Search for the cell housing the specified text and yield its [X, Y] center coordinate. 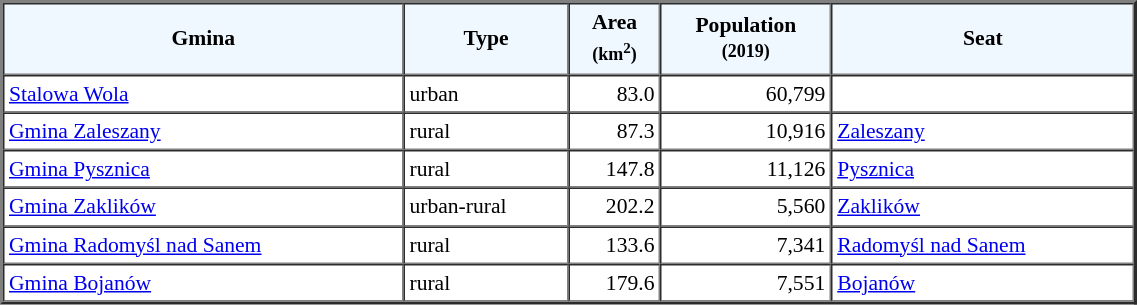
202.2 [615, 207]
179.6 [615, 283]
urban-rural [486, 207]
60,799 [746, 93]
83.0 [615, 93]
87.3 [615, 131]
5,560 [746, 207]
urban [486, 93]
Population(2019) [746, 38]
7,341 [746, 245]
Bojanów [982, 283]
Zaleszany [982, 131]
10,916 [746, 131]
11,126 [746, 169]
7,551 [746, 283]
Type [486, 38]
Gmina Radomyśl nad Sanem [203, 245]
Pysznica [982, 169]
Gmina Bojanów [203, 283]
Gmina Zaklików [203, 207]
Zaklików [982, 207]
Area(km2) [615, 38]
Seat [982, 38]
147.8 [615, 169]
Radomyśl nad Sanem [982, 245]
Stalowa Wola [203, 93]
133.6 [615, 245]
Gmina [203, 38]
Gmina Pysznica [203, 169]
Gmina Zaleszany [203, 131]
